Return the [X, Y] coordinate for the center point of the cell that contains the specified text.  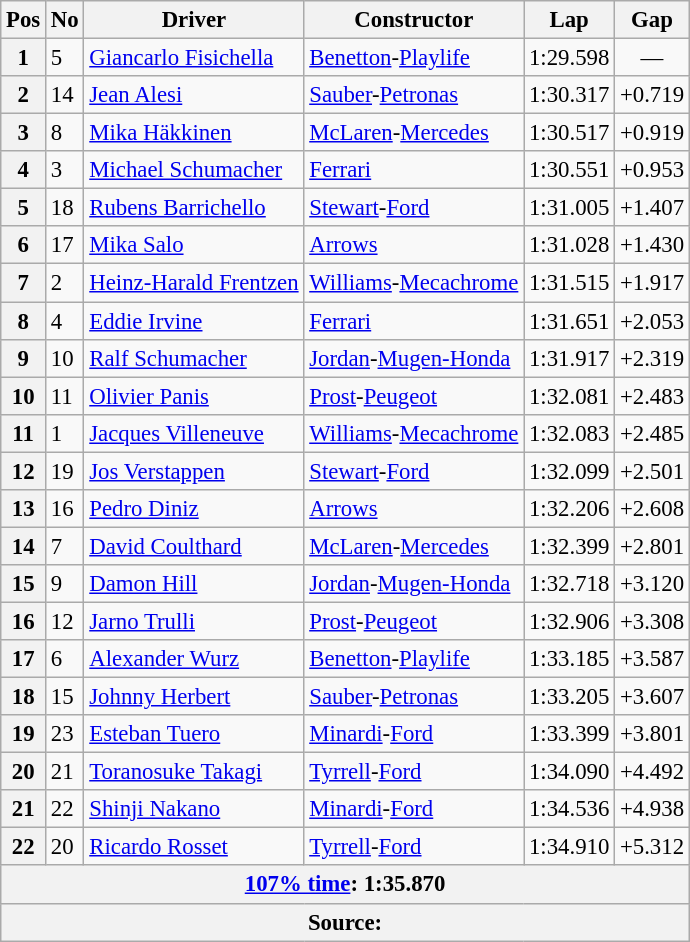
1:31.005 [570, 208]
Olivier Panis [194, 396]
Rubens Barrichello [194, 208]
+3.120 [652, 584]
Ricardo Rosset [194, 847]
+2.319 [652, 358]
Lap [570, 20]
Heinz-Harald Frentzen [194, 283]
+2.501 [652, 471]
+3.308 [652, 621]
1:32.081 [570, 396]
+0.919 [652, 133]
Pos [24, 20]
23 [65, 734]
Ralf Schumacher [194, 358]
Gap [652, 20]
1:30.517 [570, 133]
1:30.551 [570, 170]
Johnny Herbert [194, 697]
Eddie Irvine [194, 321]
1:31.651 [570, 321]
+0.719 [652, 95]
Damon Hill [194, 584]
Toranosuke Takagi [194, 772]
1:33.205 [570, 697]
Constructor [414, 20]
Driver [194, 20]
Shinji Nakano [194, 809]
+1.917 [652, 283]
+1.430 [652, 245]
+4.938 [652, 809]
1:29.598 [570, 58]
1:32.206 [570, 509]
Giancarlo Fisichella [194, 58]
1:32.099 [570, 471]
+1.407 [652, 208]
Jarno Trulli [194, 621]
1:32.906 [570, 621]
1:32.083 [570, 433]
Mika Häkkinen [194, 133]
Esteban Tuero [194, 734]
+2.483 [652, 396]
+0.953 [652, 170]
+3.607 [652, 697]
1:32.399 [570, 546]
1:31.515 [570, 283]
Source: [346, 922]
— [652, 58]
+2.801 [652, 546]
1:31.028 [570, 245]
1:32.718 [570, 584]
1:33.185 [570, 659]
1:33.399 [570, 734]
+5.312 [652, 847]
+2.485 [652, 433]
David Coulthard [194, 546]
Mika Salo [194, 245]
Jos Verstappen [194, 471]
Pedro Diniz [194, 509]
Jean Alesi [194, 95]
+2.053 [652, 321]
1:30.317 [570, 95]
13 [24, 509]
Jacques Villeneuve [194, 433]
1:34.090 [570, 772]
Alexander Wurz [194, 659]
+4.492 [652, 772]
No [65, 20]
+3.587 [652, 659]
107% time: 1:35.870 [346, 885]
+3.801 [652, 734]
1:34.536 [570, 809]
1:31.917 [570, 358]
+2.608 [652, 509]
Michael Schumacher [194, 170]
1:34.910 [570, 847]
